Capture the cell that displays the provided text and extract its [x, y] central coordinate. 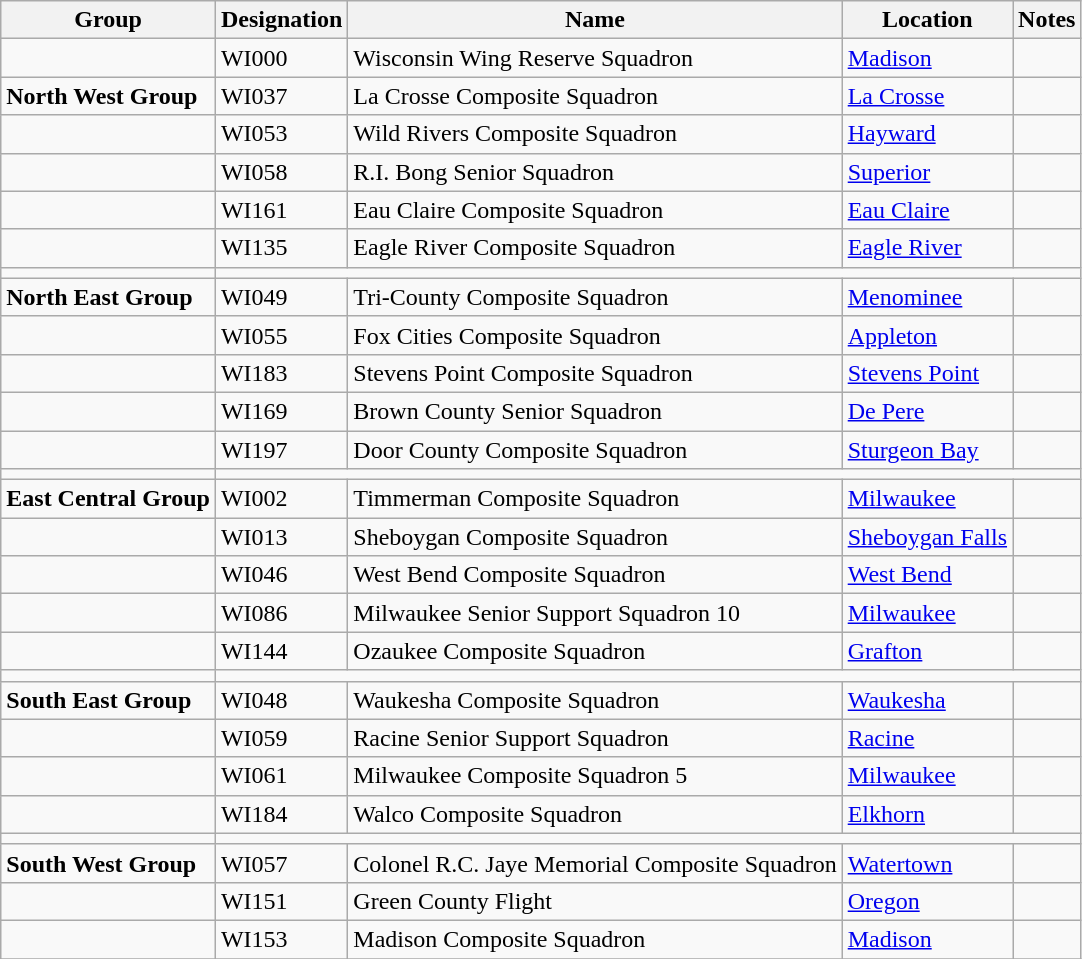
Sheboygan Composite Squadron [595, 537]
WI002 [281, 499]
Designation [281, 20]
WI053 [281, 134]
WI197 [281, 449]
WI013 [281, 537]
North West Group [108, 96]
WI086 [281, 613]
WI058 [281, 172]
Menominee [927, 297]
West Bend Composite Squadron [595, 575]
WI169 [281, 411]
Stevens Point [927, 373]
Wild Rivers Composite Squadron [595, 134]
WI046 [281, 575]
Timmerman Composite Squadron [595, 499]
Superior [927, 172]
Location [927, 20]
Waukesha [927, 700]
Stevens Point Composite Squadron [595, 373]
WI161 [281, 210]
Milwaukee Composite Squadron 5 [595, 776]
WI153 [281, 939]
West Bend [927, 575]
Oregon [927, 901]
Waukesha Composite Squadron [595, 700]
Group [108, 20]
WI061 [281, 776]
Eagle River [927, 248]
WI000 [281, 58]
North East Group [108, 297]
Racine Senior Support Squadron [595, 738]
WI144 [281, 651]
Sheboygan Falls [927, 537]
WI151 [281, 901]
Eau Claire Composite Squadron [595, 210]
WI048 [281, 700]
WI049 [281, 297]
De Pere [927, 411]
Notes [1047, 20]
Madison Composite Squadron [595, 939]
Eagle River Composite Squadron [595, 248]
Fox Cities Composite Squadron [595, 335]
Racine [927, 738]
Hayward [927, 134]
Door County Composite Squadron [595, 449]
WI037 [281, 96]
Watertown [927, 863]
R.I. Bong Senior Squadron [595, 172]
Ozaukee Composite Squadron [595, 651]
WI184 [281, 814]
Milwaukee Senior Support Squadron 10 [595, 613]
Colonel R.C. Jaye Memorial Composite Squadron [595, 863]
WI059 [281, 738]
WI055 [281, 335]
Sturgeon Bay [927, 449]
La Crosse Composite Squadron [595, 96]
Appleton [927, 335]
Eau Claire [927, 210]
Name [595, 20]
La Crosse [927, 96]
Grafton [927, 651]
Elkhorn [927, 814]
WI183 [281, 373]
East Central Group [108, 499]
Wisconsin Wing Reserve Squadron [595, 58]
Walco Composite Squadron [595, 814]
WI135 [281, 248]
Brown County Senior Squadron [595, 411]
South West Group [108, 863]
Tri-County Composite Squadron [595, 297]
South East Group [108, 700]
Green County Flight [595, 901]
WI057 [281, 863]
